For the text-containing cell, return its midpoint in [X, Y] coordinate format. 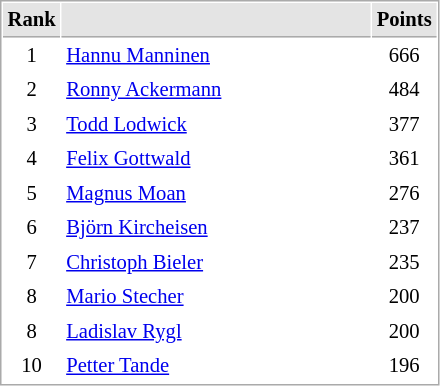
Mario Stecher [216, 296]
276 [404, 194]
Ronny Ackermann [216, 90]
6 [32, 228]
196 [404, 366]
Rank [32, 20]
237 [404, 228]
10 [32, 366]
Felix Gottwald [216, 158]
235 [404, 262]
5 [32, 194]
484 [404, 90]
Todd Lodwick [216, 124]
Ladislav Rygl [216, 332]
666 [404, 56]
Petter Tande [216, 366]
Magnus Moan [216, 194]
Points [404, 20]
361 [404, 158]
2 [32, 90]
3 [32, 124]
377 [404, 124]
7 [32, 262]
4 [32, 158]
Björn Kircheisen [216, 228]
Christoph Bieler [216, 262]
Hannu Manninen [216, 56]
1 [32, 56]
